For the text-containing cell, return its midpoint in [x, y] coordinate format. 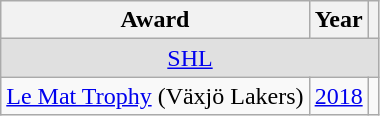
Award [155, 20]
Le Mat Trophy (Växjö Lakers) [155, 96]
2018 [338, 96]
SHL [190, 58]
Year [338, 20]
